Locate the cell with the specified text and output its [x, y] center coordinate. 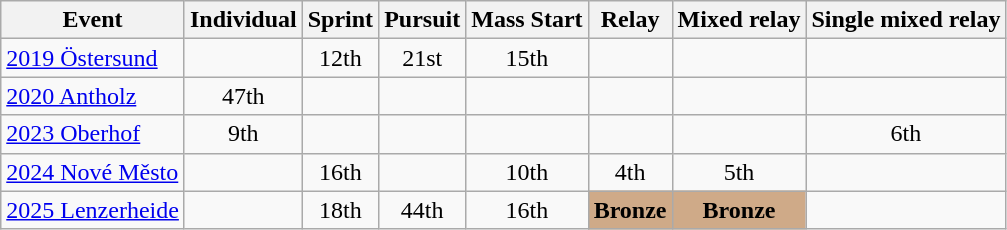
9th [243, 134]
47th [243, 96]
18th [340, 210]
2020 Antholz [93, 96]
Mass Start [527, 20]
4th [630, 172]
10th [527, 172]
Pursuit [422, 20]
44th [422, 210]
5th [739, 172]
Single mixed relay [906, 20]
Individual [243, 20]
Relay [630, 20]
2023 Oberhof [93, 134]
Sprint [340, 20]
2019 Östersund [93, 58]
21st [422, 58]
12th [340, 58]
6th [906, 134]
Event [93, 20]
15th [527, 58]
2025 Lenzerheide [93, 210]
Mixed relay [739, 20]
2024 Nové Město [93, 172]
